Locate the cell with the specified text and output its (x, y) center coordinate. 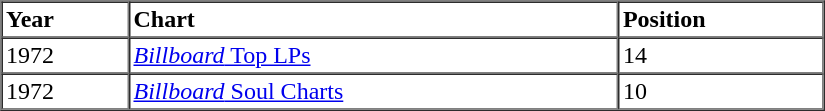
10 (720, 92)
Year (66, 20)
Position (720, 20)
14 (720, 56)
Billboard Top LPs (374, 56)
Billboard Soul Charts (374, 92)
Chart (374, 20)
